Extract the (x, y) coordinate from the center of the cell holding the provided text.  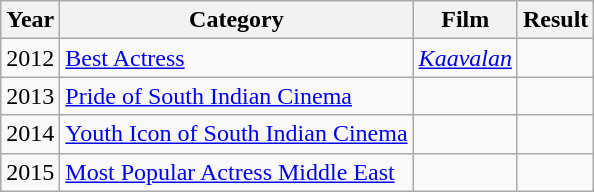
Pride of South Indian Cinema (236, 96)
Result (555, 20)
Most Popular Actress Middle East (236, 172)
Category (236, 20)
Kaavalan (465, 58)
2014 (30, 134)
Youth Icon of South Indian Cinema (236, 134)
2015 (30, 172)
Film (465, 20)
2013 (30, 96)
Best Actress (236, 58)
Year (30, 20)
2012 (30, 58)
